Provide the (X, Y) coordinate of the cell's center where the given text is located.  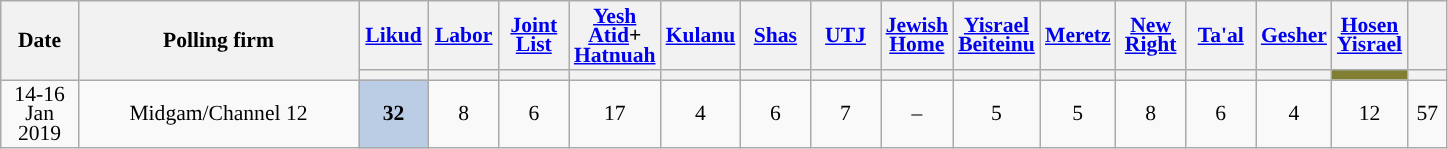
7 (845, 114)
Gesher (1294, 36)
Meretz (1078, 36)
NewRight (1151, 36)
32 (393, 114)
Date (40, 40)
Polling firm (218, 40)
YisraelBeiteinu (996, 36)
HosenYisrael (1370, 36)
JewishHome (917, 36)
UTJ (845, 36)
– (917, 114)
Likud (393, 36)
Kulanu (701, 36)
YeshAtid+Hatnuah (615, 36)
Shas (775, 36)
14-16 Jan 2019 (40, 114)
JointList (534, 36)
Midgam/Channel 12 (218, 114)
12 (1370, 114)
17 (615, 114)
57 (1427, 114)
Ta'al (1221, 36)
Labor (464, 36)
